Capture the cell that displays the provided text and extract its (X, Y) central coordinate. 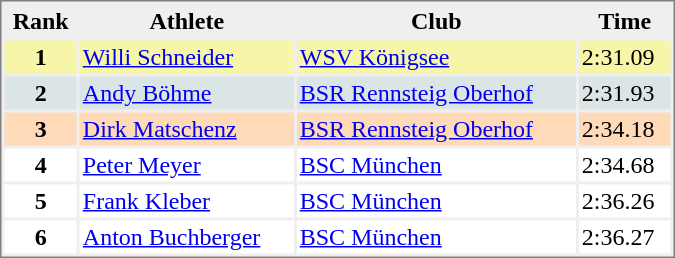
Andy Böhme (187, 92)
Dirk Matschenz (187, 128)
Time (625, 20)
Anton Buchberger (187, 236)
2:34.68 (625, 164)
1 (40, 56)
Club (436, 20)
5 (40, 200)
Willi Schneider (187, 56)
6 (40, 236)
Peter Meyer (187, 164)
2:31.93 (625, 92)
WSV Königsee (436, 56)
2:36.27 (625, 236)
3 (40, 128)
2 (40, 92)
4 (40, 164)
Frank Kleber (187, 200)
2:36.26 (625, 200)
Athlete (187, 20)
Rank (40, 20)
2:31.09 (625, 56)
2:34.18 (625, 128)
